Capture the cell that displays the provided text and extract its [X, Y] central coordinate. 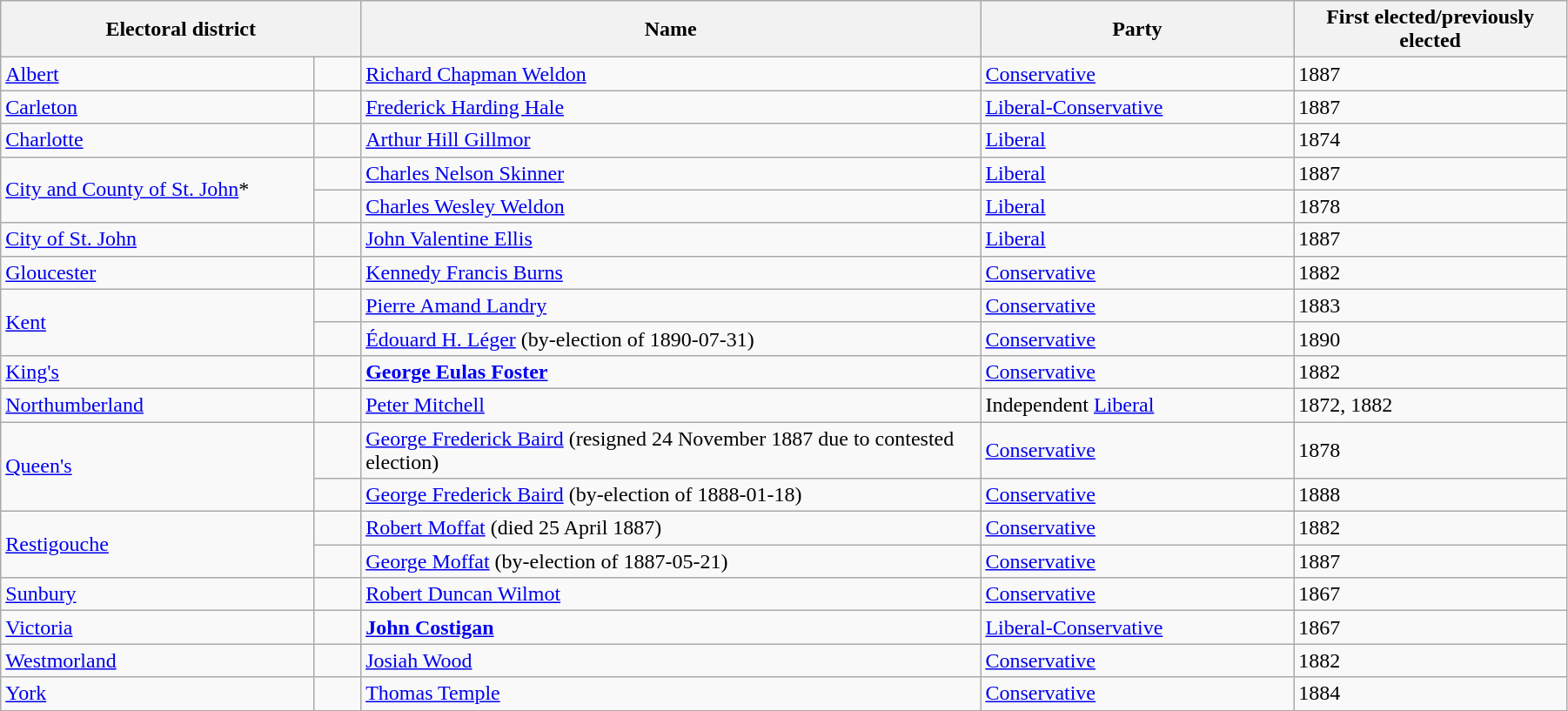
Westmorland [157, 661]
1890 [1431, 339]
Charles Nelson Skinner [671, 173]
Independent Liberal [1137, 405]
George Eulas Foster [671, 372]
Carleton [157, 107]
First elected/previously elected [1431, 30]
Sunbury [157, 594]
Frederick Harding Hale [671, 107]
King's [157, 372]
Pierre Amand Landry [671, 305]
City and County of St. John* [157, 190]
Restigouche [157, 545]
Kennedy Francis Burns [671, 272]
George Frederick Baird (by-election of 1888-01-18) [671, 495]
Albert [157, 74]
Josiah Wood [671, 661]
Electoral district [181, 30]
Queen's [157, 466]
1888 [1431, 495]
Richard Chapman Weldon [671, 74]
Victoria [157, 627]
Charlotte [157, 140]
Name [671, 30]
Charles Wesley Weldon [671, 206]
1884 [1431, 694]
City of St. John [157, 239]
Robert Duncan Wilmot [671, 594]
1874 [1431, 140]
Kent [157, 322]
Gloucester [157, 272]
Robert Moffat (died 25 April 1887) [671, 528]
1883 [1431, 305]
George Moffat (by-election of 1887-05-21) [671, 561]
John Valentine Ellis [671, 239]
George Frederick Baird (resigned 24 November 1887 due to contested election) [671, 449]
Peter Mitchell [671, 405]
Édouard H. Léger (by-election of 1890-07-31) [671, 339]
Arthur Hill Gillmor [671, 140]
Northumberland [157, 405]
York [157, 694]
John Costigan [671, 627]
Party [1137, 30]
1872, 1882 [1431, 405]
Thomas Temple [671, 694]
